Determine the [x, y] coordinate at the center of the cell enclosing the given text.  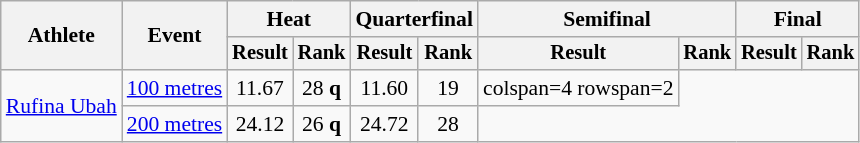
11.67 [260, 88]
200 metres [174, 124]
Final [798, 19]
24.72 [384, 124]
Semifinal [607, 19]
28 q [322, 88]
Rufina Ubah [62, 106]
26 q [322, 124]
28 [448, 124]
100 metres [174, 88]
24.12 [260, 124]
Quarterfinal [414, 19]
19 [448, 88]
Athlete [62, 36]
Heat [288, 19]
colspan=4 rowspan=2 [578, 88]
Event [174, 36]
11.60 [384, 88]
